Provide the (x, y) coordinate of the cell's center where the given text is located.  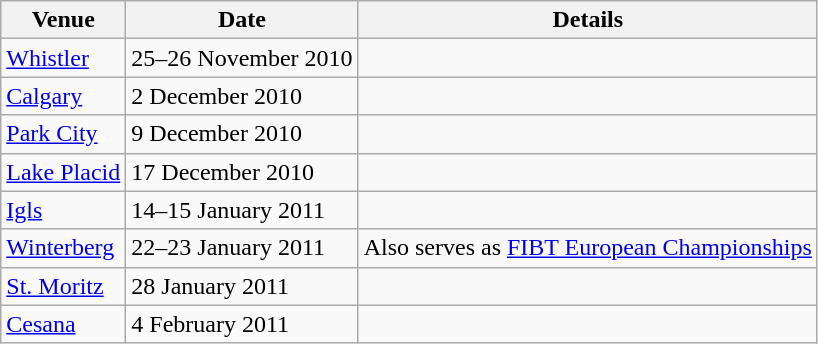
4 February 2011 (242, 324)
Park City (64, 134)
Winterberg (64, 248)
St. Moritz (64, 286)
Also serves as FIBT European Championships (588, 248)
Whistler (64, 58)
22–23 January 2011 (242, 248)
Cesana (64, 324)
Lake Placid (64, 172)
Calgary (64, 96)
9 December 2010 (242, 134)
Details (588, 20)
17 December 2010 (242, 172)
Igls (64, 210)
14–15 January 2011 (242, 210)
2 December 2010 (242, 96)
28 January 2011 (242, 286)
Venue (64, 20)
Date (242, 20)
25–26 November 2010 (242, 58)
